Extract the (x, y) coordinate from the center of the cell holding the provided text.  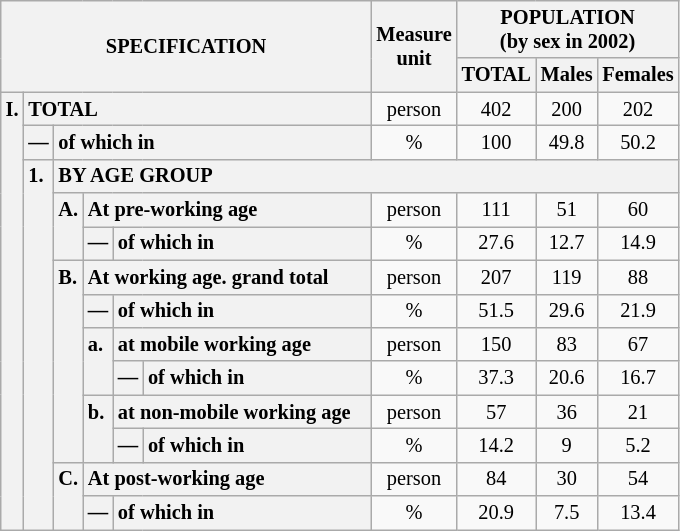
119 (567, 277)
At working age. grand total (227, 277)
20.9 (496, 513)
1. (38, 344)
Measure unit (414, 46)
BY AGE GROUP (366, 176)
100 (496, 142)
at non-mobile working age (242, 412)
a. (98, 360)
202 (638, 109)
At pre-working age (227, 210)
50.2 (638, 142)
7.5 (567, 513)
27.6 (496, 243)
54 (638, 479)
B. (68, 361)
200 (567, 109)
49.8 (567, 142)
14.9 (638, 243)
67 (638, 344)
84 (496, 479)
C. (68, 496)
Females (638, 75)
150 (496, 344)
51.5 (496, 311)
POPULATION (by sex in 2002) (568, 29)
At post-working age (227, 479)
60 (638, 210)
14.2 (496, 445)
21.9 (638, 311)
111 (496, 210)
29.6 (567, 311)
SPECIFICATION (186, 46)
13.4 (638, 513)
9 (567, 445)
51 (567, 210)
30 (567, 479)
20.6 (567, 378)
Males (567, 75)
5.2 (638, 445)
37.3 (496, 378)
at mobile working age (242, 344)
207 (496, 277)
21 (638, 412)
b. (98, 428)
402 (496, 109)
A. (68, 226)
16.7 (638, 378)
36 (567, 412)
83 (567, 344)
88 (638, 277)
57 (496, 412)
I. (12, 311)
12.7 (567, 243)
